Determine the (x, y) coordinate at the center of the cell enclosing the given text.  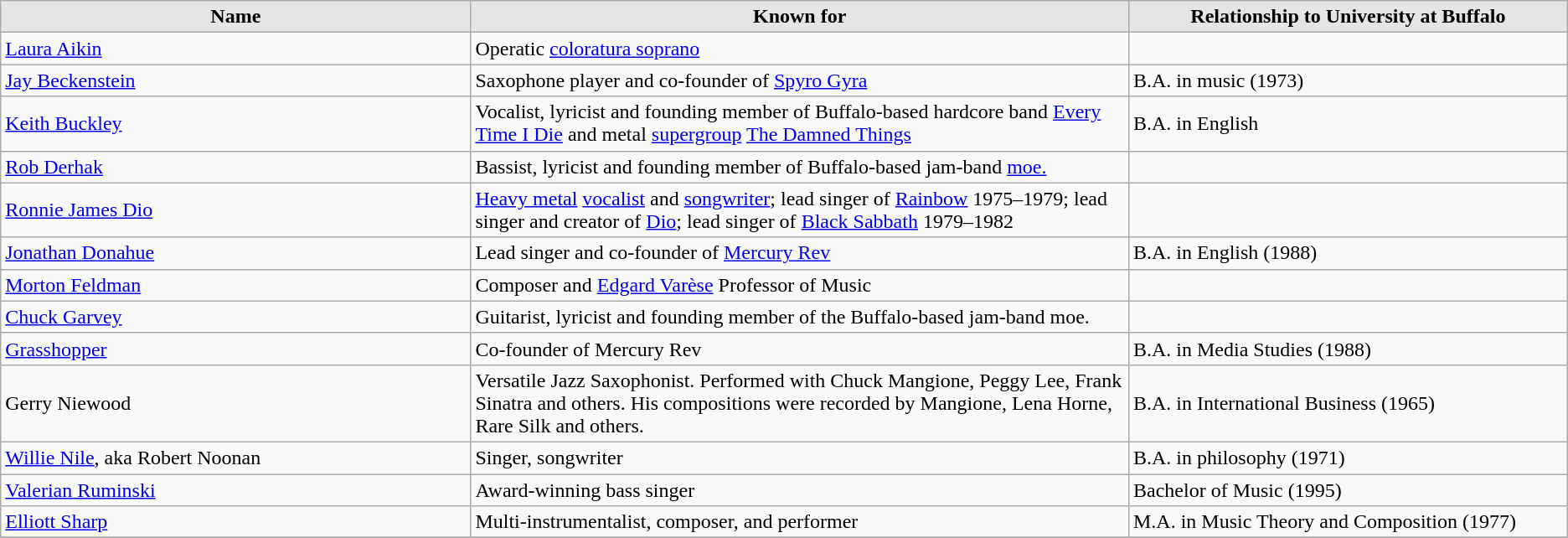
B.A. in Media Studies (1988) (1348, 349)
Multi-instrumentalist, composer, and performer (800, 522)
Grasshopper (236, 349)
Lead singer and co-founder of Mercury Rev (800, 253)
Singer, songwriter (800, 458)
Co-founder of Mercury Rev (800, 349)
Valerian Ruminski (236, 490)
Guitarist, lyricist and founding member of the Buffalo-based jam-band moe. (800, 317)
Operatic coloratura soprano (800, 49)
Morton Feldman (236, 285)
Bassist, lyricist and founding member of Buffalo-based jam-band moe. (800, 167)
Known for (800, 17)
Rob Derhak (236, 167)
Saxophone player and co-founder of Spyro Gyra (800, 80)
Ronnie James Dio (236, 210)
B.A. in English (1988) (1348, 253)
Award-winning bass singer (800, 490)
Heavy metal vocalist and songwriter; lead singer of Rainbow 1975–1979; lead singer and creator of Dio; lead singer of Black Sabbath 1979–1982 (800, 210)
M.A. in Music Theory and Composition (1977) (1348, 522)
Willie Nile, aka Robert Noonan (236, 458)
Jay Beckenstein (236, 80)
B.A. in International Business (1965) (1348, 403)
Bachelor of Music (1995) (1348, 490)
B.A. in philosophy (1971) (1348, 458)
Name (236, 17)
Laura Aikin (236, 49)
Vocalist, lyricist and founding member of Buffalo-based hardcore band Every Time I Die and metal supergroup The Damned Things (800, 124)
Elliott Sharp (236, 522)
Relationship to University at Buffalo (1348, 17)
Composer and Edgard Varèse Professor of Music (800, 285)
B.A. in English (1348, 124)
Keith Buckley (236, 124)
Chuck Garvey (236, 317)
Gerry Niewood (236, 403)
B.A. in music (1973) (1348, 80)
Jonathan Donahue (236, 253)
